Output the (X, Y) coordinate of the center of the cell containing the given text.  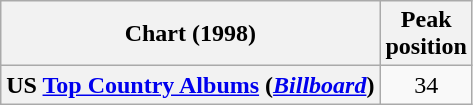
Peakposition (426, 34)
34 (426, 85)
Chart (1998) (190, 34)
US Top Country Albums (Billboard) (190, 85)
